Return (x, y) of the center of cell containing provided text 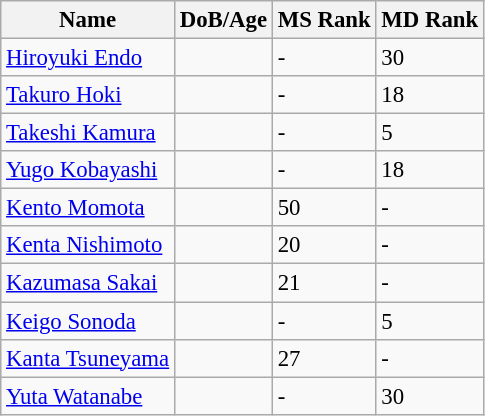
MS Rank (324, 20)
MD Rank (430, 20)
27 (324, 358)
Takeshi Kamura (88, 133)
Hiroyuki Endo (88, 58)
Name (88, 20)
Kazumasa Sakai (88, 283)
21 (324, 283)
50 (324, 208)
Yugo Kobayashi (88, 170)
Kenta Nishimoto (88, 245)
Kento Momota (88, 208)
DoB/Age (223, 20)
Kanta Tsuneyama (88, 358)
20 (324, 245)
Takuro Hoki (88, 95)
Keigo Sonoda (88, 321)
Yuta Watanabe (88, 396)
